Scan for the cell matching the given text and deliver its [X, Y] coordinate at center. 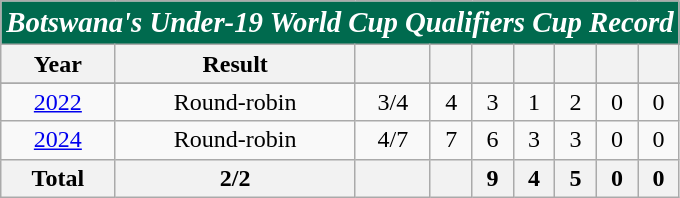
7 [450, 140]
2024 [58, 140]
2022 [58, 102]
9 [492, 178]
4/7 [392, 140]
Total [58, 178]
3/4 [392, 102]
Result [235, 64]
5 [576, 178]
6 [492, 140]
Year [58, 64]
2/2 [235, 178]
2 [576, 102]
1 [534, 102]
Botswana's Under-19 World Cup Qualifiers Cup Record [340, 23]
